From the cell containing the given text, extract its center point as (X, Y) coordinate. 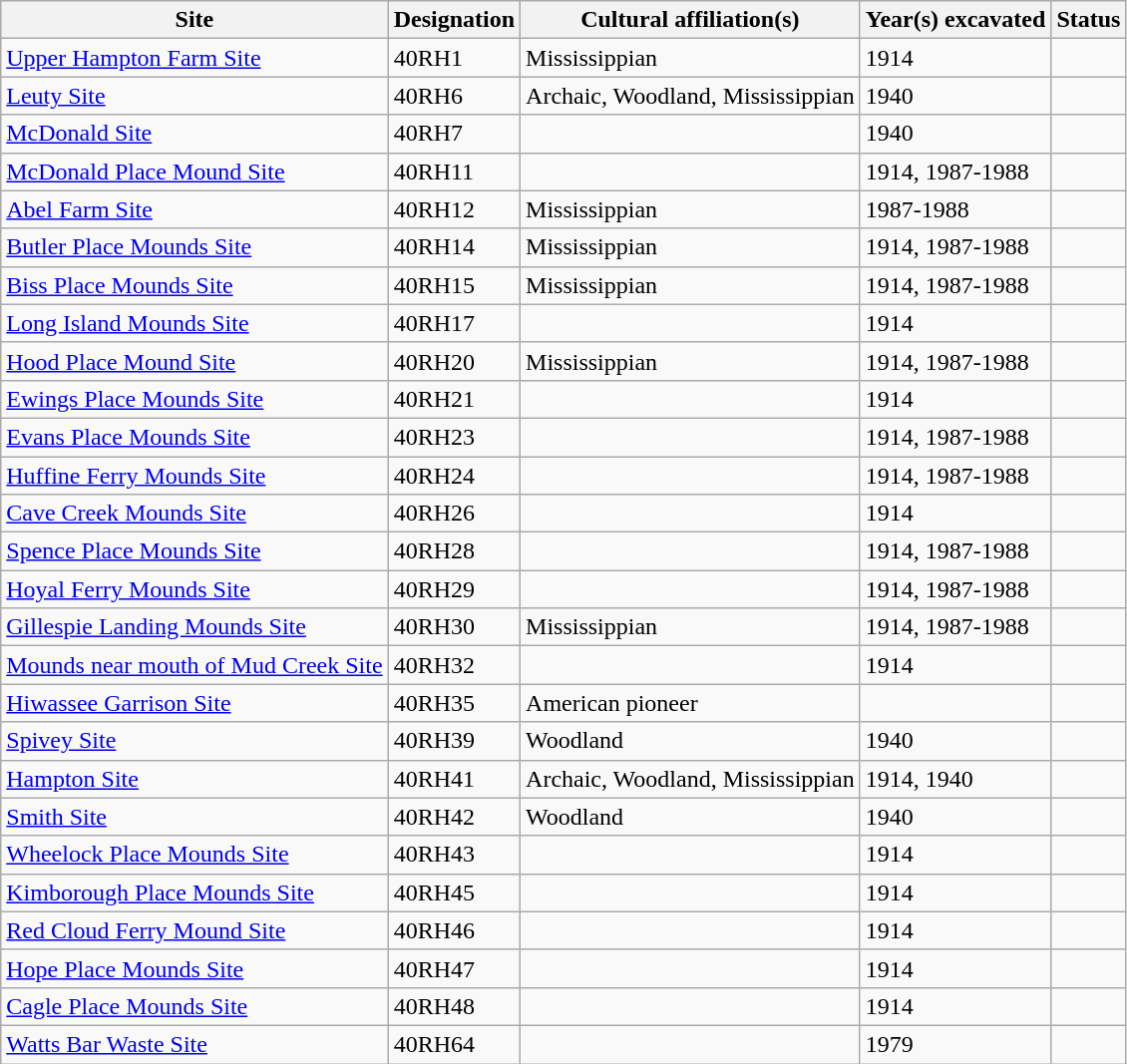
Evans Place Mounds Site (194, 437)
Year(s) excavated (955, 20)
Gillespie Landing Mounds Site (194, 627)
40RH7 (454, 134)
Watts Bar Waste Site (194, 1044)
40RH41 (454, 779)
40RH28 (454, 551)
Red Cloud Ferry Mound Site (194, 930)
Leuty Site (194, 96)
Abel Farm Site (194, 209)
40RH35 (454, 703)
1914, 1940 (955, 779)
40RH45 (454, 892)
40RH47 (454, 968)
Hope Place Mounds Site (194, 968)
Biss Place Mounds Site (194, 285)
Hiwassee Garrison Site (194, 703)
40RH11 (454, 172)
Wheelock Place Mounds Site (194, 855)
McDonald Site (194, 134)
Butler Place Mounds Site (194, 247)
Upper Hampton Farm Site (194, 58)
Hoyal Ferry Mounds Site (194, 589)
Spence Place Mounds Site (194, 551)
Cagle Place Mounds Site (194, 1006)
40RH29 (454, 589)
40RH14 (454, 247)
Hood Place Mound Site (194, 361)
Long Island Mounds Site (194, 323)
Cave Creek Mounds Site (194, 514)
Mounds near mouth of Mud Creek Site (194, 665)
40RH26 (454, 514)
40RH1 (454, 58)
40RH42 (454, 817)
McDonald Place Mound Site (194, 172)
40RH21 (454, 399)
Ewings Place Mounds Site (194, 399)
40RH48 (454, 1006)
40RH24 (454, 476)
40RH6 (454, 96)
40RH12 (454, 209)
Status (1089, 20)
Designation (454, 20)
Huffine Ferry Mounds Site (194, 476)
Kimborough Place Mounds Site (194, 892)
40RH30 (454, 627)
40RH46 (454, 930)
Smith Site (194, 817)
40RH39 (454, 741)
40RH23 (454, 437)
40RH64 (454, 1044)
Site (194, 20)
American pioneer (690, 703)
Cultural affiliation(s) (690, 20)
Hampton Site (194, 779)
40RH17 (454, 323)
Spivey Site (194, 741)
1987-1988 (955, 209)
1979 (955, 1044)
40RH20 (454, 361)
40RH32 (454, 665)
40RH43 (454, 855)
40RH15 (454, 285)
